Determine the (X, Y) coordinate at the center of the cell enclosing the given text.  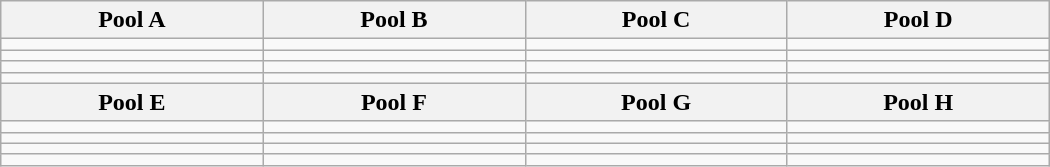
Pool C (656, 20)
Pool F (394, 102)
Pool H (918, 102)
Pool G (656, 102)
Pool D (918, 20)
Pool E (132, 102)
Pool A (132, 20)
Pool B (394, 20)
